Determine the [X, Y] coordinate at the center of the cell enclosing the given text.  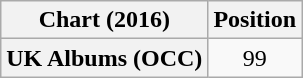
Position [255, 20]
Chart (2016) [104, 20]
UK Albums (OCC) [104, 58]
99 [255, 58]
